Provide the [x, y] coordinate of the cell's center where the given text is located.  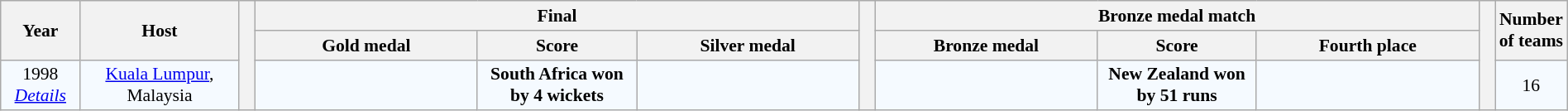
Year [41, 30]
Kuala Lumpur, Malaysia [160, 84]
1998 Details [41, 84]
Host [160, 30]
New Zealand won by 51 runs [1177, 84]
Silver medal [748, 46]
Final [557, 16]
South Africa won by 4 wickets [557, 84]
16 [1532, 84]
Bronze medal [986, 46]
Fourth place [1368, 46]
Number of teams [1532, 30]
Bronze medal match [1177, 16]
Gold medal [366, 46]
